Extract the (X, Y) coordinate from the center of the cell holding the provided text.  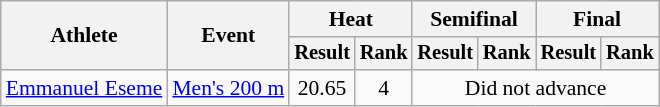
20.65 (322, 88)
Event (228, 36)
4 (384, 88)
Athlete (84, 36)
Did not advance (535, 88)
Semifinal (474, 19)
Emmanuel Eseme (84, 88)
Heat (350, 19)
Final (598, 19)
Men's 200 m (228, 88)
